Return (X, Y) of the center of cell containing provided text 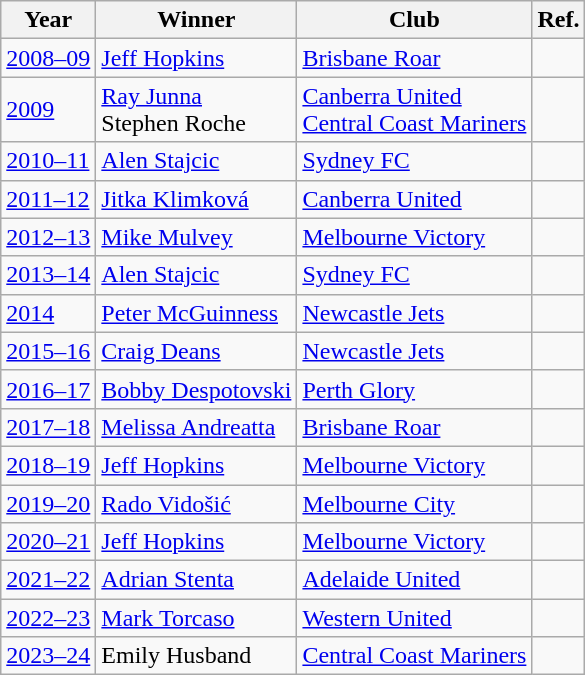
Ref. (558, 20)
2023–24 (48, 656)
2017–18 (48, 427)
Winner (196, 20)
Emily Husband (196, 656)
Bobby Despotovski (196, 389)
2015–16 (48, 351)
Year (48, 20)
Melbourne City (414, 503)
Ray Junna Stephen Roche (196, 110)
2018–19 (48, 465)
Adrian Stenta (196, 580)
Mark Torcaso (196, 618)
Central Coast Mariners (414, 656)
2020–21 (48, 542)
Mike Mulvey (196, 237)
2016–17 (48, 389)
2011–12 (48, 199)
Melissa Andreatta (196, 427)
Perth Glory (414, 389)
Craig Deans (196, 351)
Adelaide United (414, 580)
2014 (48, 313)
2010–11 (48, 161)
Jitka Klimková (196, 199)
2019–20 (48, 503)
Western United (414, 618)
Club (414, 20)
2022–23 (48, 618)
Canberra United Central Coast Mariners (414, 110)
Canberra United (414, 199)
2012–13 (48, 237)
Peter McGuinness (196, 313)
2008–09 (48, 58)
Rado Vidošić (196, 503)
2013–14 (48, 275)
2021–22 (48, 580)
2009 (48, 110)
